Find where the given text appears and provide that cell's center as (x, y) coordinate. 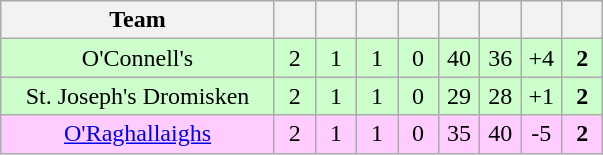
36 (500, 58)
35 (460, 134)
29 (460, 96)
O'Raghallaighs (138, 134)
St. Joseph's Dromisken (138, 96)
+4 (542, 58)
+1 (542, 96)
O'Connell's (138, 58)
28 (500, 96)
-5 (542, 134)
Team (138, 20)
